Locate the cell with the specified text and output its [X, Y] center coordinate. 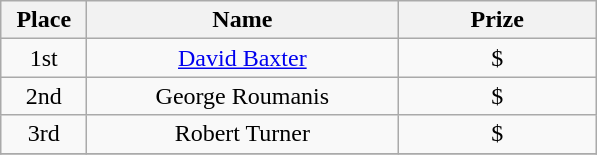
Prize [498, 20]
Name [242, 20]
Place [44, 20]
3rd [44, 134]
George Roumanis [242, 96]
1st [44, 58]
David Baxter [242, 58]
2nd [44, 96]
Robert Turner [242, 134]
